Extract the [X, Y] coordinate from the center of the cell holding the provided text.  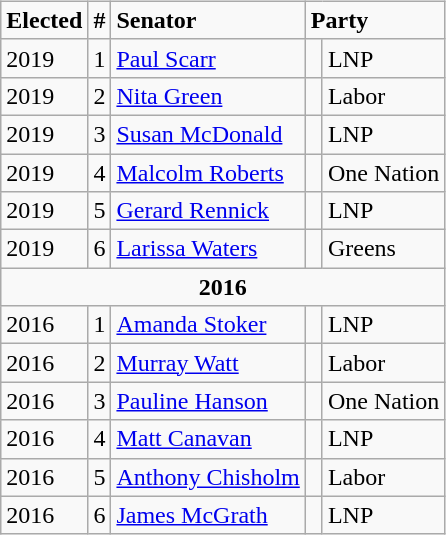
Nita Green [208, 96]
Pauline Hanson [208, 401]
Anthony Chisholm [208, 477]
Malcolm Roberts [208, 173]
Murray Watt [208, 363]
Susan McDonald [208, 134]
Greens [383, 249]
Party [374, 20]
Amanda Stoker [208, 325]
Larissa Waters [208, 249]
James McGrath [208, 515]
# [100, 20]
Senator [208, 20]
Matt Canavan [208, 439]
Gerard Rennick [208, 211]
Elected [44, 20]
Paul Scarr [208, 58]
